Return [X, Y] of the center of cell containing provided text 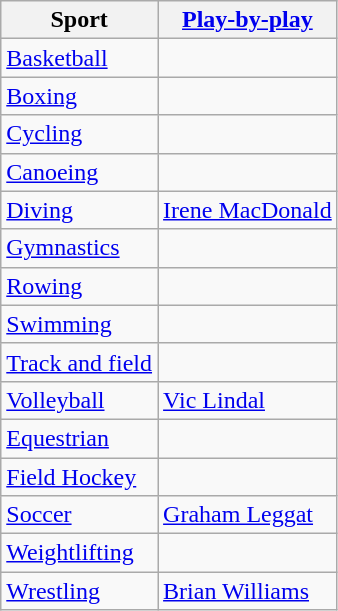
Weightlifting [80, 553]
Vic Lindal [248, 400]
Graham Leggat [248, 515]
Irene MacDonald [248, 210]
Field Hockey [80, 477]
Canoeing [80, 172]
Soccer [80, 515]
Diving [80, 210]
Equestrian [80, 438]
Track and field [80, 362]
Volleyball [80, 400]
Gymnastics [80, 248]
Boxing [80, 96]
Swimming [80, 324]
Play-by-play [248, 20]
Basketball [80, 58]
Brian Williams [248, 591]
Rowing [80, 286]
Sport [80, 20]
Wrestling [80, 591]
Cycling [80, 134]
